Capture the cell that displays the provided text and extract its (x, y) central coordinate. 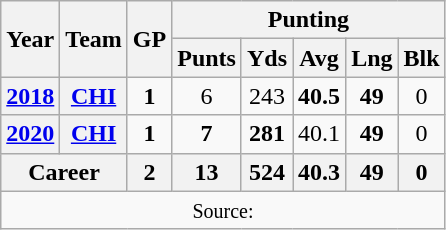
GP (149, 39)
2 (149, 172)
Lng (372, 58)
Avg (320, 58)
524 (266, 172)
2018 (30, 96)
Yds (266, 58)
Punts (207, 58)
7 (207, 134)
Punting (308, 20)
Source: (223, 210)
6 (207, 96)
Team (94, 39)
13 (207, 172)
Year (30, 39)
40.5 (320, 96)
243 (266, 96)
2020 (30, 134)
40.3 (320, 172)
Career (64, 172)
281 (266, 134)
Blk (422, 58)
40.1 (320, 134)
